Detect which cell encompasses the target text, then output its (X, Y) center coordinate. 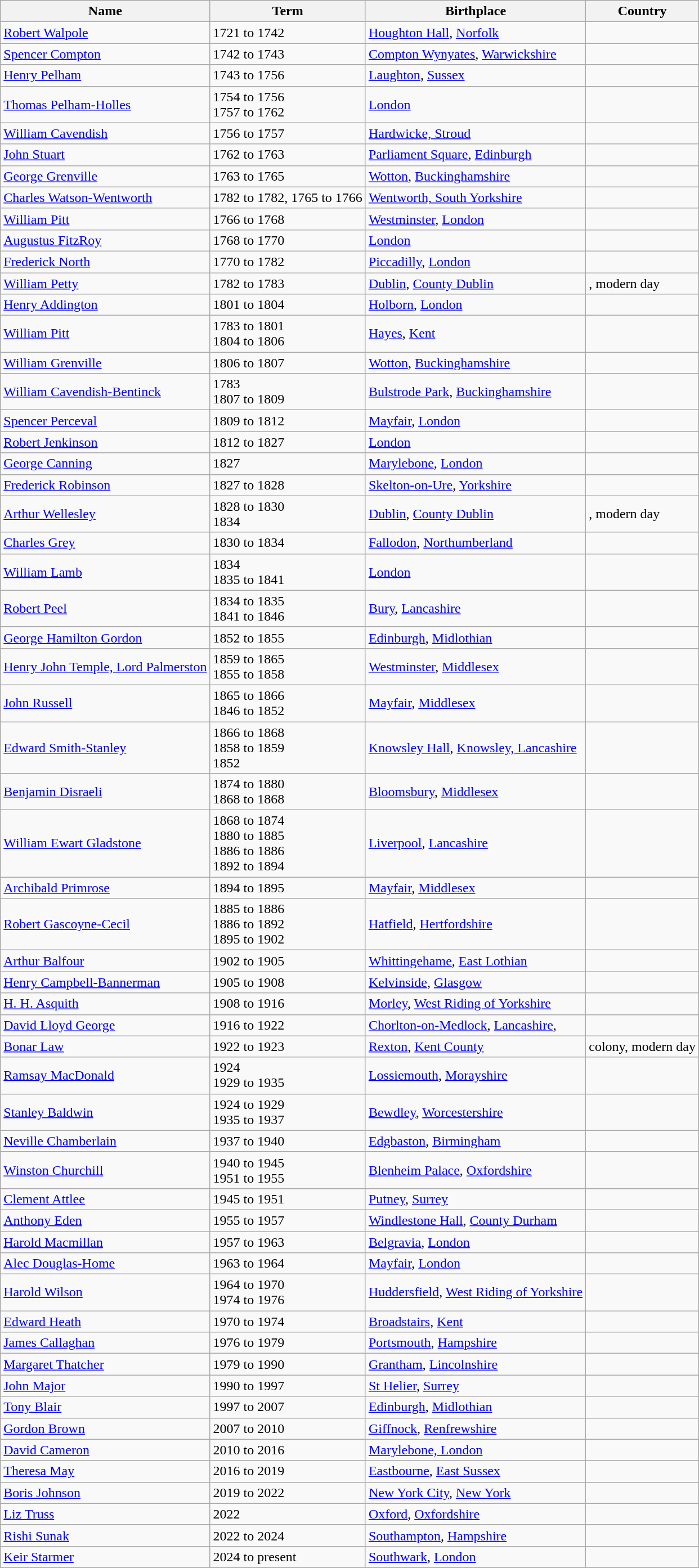
Edgbaston, Birmingham (475, 1141)
1828 to 18301834 (288, 514)
2024 to present (288, 1557)
Henry Pelham (105, 75)
James Callaghan (105, 1343)
17831807 to 1809 (288, 392)
1770 to 1782 (288, 262)
St Helier, Surrey (475, 1386)
1940 to 19451951 to 1955 (288, 1170)
Southwark, London (475, 1557)
1955 to 1957 (288, 1220)
1945 to 1951 (288, 1199)
Westminster, London (475, 219)
1721 to 1742 (288, 33)
1782 to 1783 (288, 283)
Blenheim Palace, Oxfordshire (475, 1170)
1865 to 18661846 to 1852 (288, 703)
Eastbourne, East Sussex (475, 1471)
Chorlton-on-Medlock, Lancashire, (475, 1025)
1812 to 1827 (288, 442)
1905 to 1908 (288, 982)
H. H. Asquith (105, 1004)
John Major (105, 1386)
Ramsay MacDonald (105, 1076)
colony, modern day (643, 1046)
1756 to 1757 (288, 133)
1970 to 1974 (288, 1322)
2022 to 2024 (288, 1535)
Hatfield, Hertfordshire (475, 924)
Liz Truss (105, 1514)
1964 to 19701974 to 1976 (288, 1293)
19241929 to 1935 (288, 1076)
1768 to 1770 (288, 240)
Anthony Eden (105, 1220)
1976 to 1979 (288, 1343)
Parliament Square, Edinburgh (475, 155)
Term (288, 11)
Harold Macmillan (105, 1242)
Henry John Temple, Lord Palmerston (105, 666)
Boris Johnson (105, 1493)
Benjamin Disraeli (105, 792)
William Lamb (105, 572)
Grantham, Lincolnshire (475, 1364)
Alec Douglas-Home (105, 1264)
1782 to 1782, 1765 to 1766 (288, 197)
Bewdley, Worcestershire (475, 1112)
Westminster, Middlesex (475, 666)
Henry Campbell-Bannerman (105, 982)
Belgravia, London (475, 1242)
Rexton, Kent County (475, 1046)
1922 to 1923 (288, 1046)
Robert Gascoyne-Cecil (105, 924)
Tony Blair (105, 1407)
Robert Peel (105, 609)
1766 to 1768 (288, 219)
Keir Starmer (105, 1557)
1924 to 19291935 to 1937 (288, 1112)
New York City, New York (475, 1493)
1963 to 1964 (288, 1264)
Whittingehame, East Lothian (475, 961)
Country (643, 11)
Laughton, Sussex (475, 75)
Theresa May (105, 1471)
Charles Grey (105, 543)
1979 to 1990 (288, 1364)
1937 to 1940 (288, 1141)
Giffnock, Renfrewshire (475, 1428)
William Cavendish-Bentinck (105, 392)
Spencer Compton (105, 54)
Morley, West Riding of Yorkshire (475, 1004)
1783 to 18011804 to 1806 (288, 334)
1754 to 17561757 to 1762 (288, 105)
Rishi Sunak (105, 1535)
Houghton Hall, Norfolk (475, 33)
Stanley Baldwin (105, 1112)
1743 to 1756 (288, 75)
Margaret Thatcher (105, 1364)
1762 to 1763 (288, 155)
1908 to 1916 (288, 1004)
1763 to 1765 (288, 176)
Edward Heath (105, 1322)
Windlestone Hall, County Durham (475, 1220)
1885 to 18861886 to 18921895 to 1902 (288, 924)
Portsmouth, Hampshire (475, 1343)
Birthplace (475, 11)
Putney, Surrey (475, 1199)
Bonar Law (105, 1046)
Holborn, London (475, 305)
Robert Jenkinson (105, 442)
Charles Watson-Wentworth (105, 197)
1742 to 1743 (288, 54)
1859 to 18651855 to 1858 (288, 666)
David Lloyd George (105, 1025)
Piccadilly, London (475, 262)
1997 to 2007 (288, 1407)
Thomas Pelham-Holles (105, 105)
Oxford, Oxfordshire (475, 1514)
Compton Wynyates, Warwickshire (475, 54)
Archibald Primrose (105, 888)
Southampton, Hampshire (475, 1535)
Frederick Robinson (105, 485)
2019 to 2022 (288, 1493)
1827 (288, 464)
Fallodon, Northumberland (475, 543)
Wentworth, South Yorkshire (475, 197)
1834 to 18351841 to 1846 (288, 609)
Kelvinside, Glasgow (475, 982)
George Hamilton Gordon (105, 637)
1990 to 1997 (288, 1386)
1809 to 1812 (288, 421)
1902 to 1905 (288, 961)
1801 to 1804 (288, 305)
1827 to 1828 (288, 485)
Broadstairs, Kent (475, 1322)
Liverpool, Lancashire (475, 844)
Henry Addington (105, 305)
1874 to 18801868 to 1868 (288, 792)
1957 to 1963 (288, 1242)
1894 to 1895 (288, 888)
Neville Chamberlain (105, 1141)
1868 to 18741880 to 18851886 to 18861892 to 1894 (288, 844)
Bury, Lancashire (475, 609)
Arthur Balfour (105, 961)
William Cavendish (105, 133)
Lossiemouth, Morayshire (475, 1076)
Robert Walpole (105, 33)
David Cameron (105, 1450)
Clement Attlee (105, 1199)
John Stuart (105, 155)
Skelton-on-Ure, Yorkshire (475, 485)
Augustus FitzRoy (105, 240)
2010 to 2016 (288, 1450)
William Grenville (105, 363)
2022 (288, 1514)
1806 to 1807 (288, 363)
Edward Smith-Stanley (105, 747)
Arthur Wellesley (105, 514)
George Canning (105, 464)
Frederick North (105, 262)
William Petty (105, 283)
18341835 to 1841 (288, 572)
2016 to 2019 (288, 1471)
1852 to 1855 (288, 637)
Gordon Brown (105, 1428)
Bulstrode Park, Buckinghamshire (475, 392)
1916 to 1922 (288, 1025)
Spencer Perceval (105, 421)
William Ewart Gladstone (105, 844)
George Grenville (105, 176)
Huddersfield, West Riding of Yorkshire (475, 1293)
Hayes, Kent (475, 334)
2007 to 2010 (288, 1428)
Bloomsbury, Middlesex (475, 792)
Winston Churchill (105, 1170)
1866 to 18681858 to 18591852 (288, 747)
Knowsley Hall, Knowsley, Lancashire (475, 747)
Harold Wilson (105, 1293)
1830 to 1834 (288, 543)
John Russell (105, 703)
Hardwicke, Stroud (475, 133)
Name (105, 11)
